Pinpoint the cell where the given text exists, returning its (X, Y) midpoint coordinate. 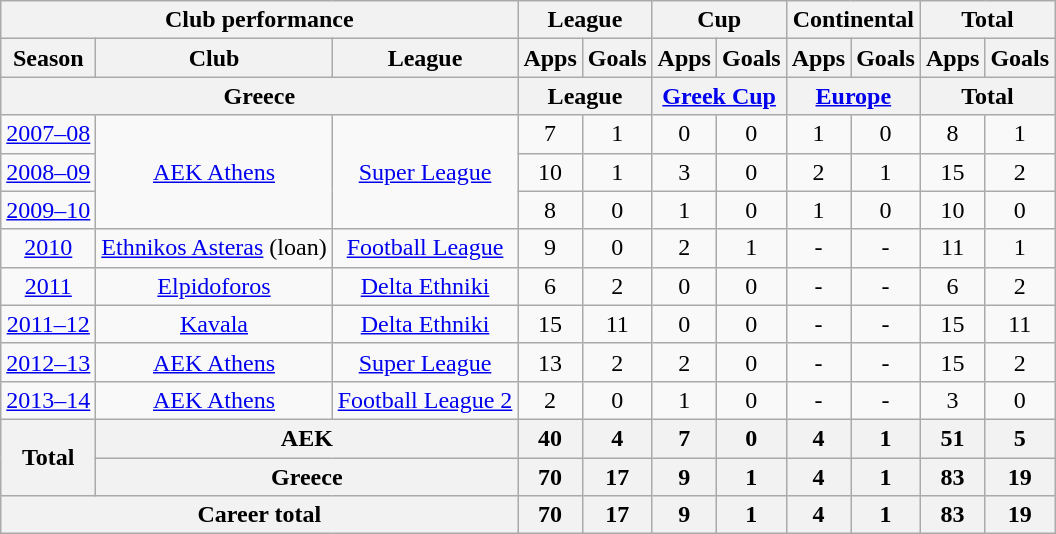
AEK (307, 438)
Ethnikos Asteras (loan) (214, 248)
Kavala (214, 324)
2012–13 (48, 362)
2007–08 (48, 134)
2013–14 (48, 400)
Career total (260, 515)
Continental (853, 20)
2008–09 (48, 172)
2011–12 (48, 324)
Club performance (260, 20)
40 (550, 438)
Football League (425, 248)
Season (48, 58)
2010 (48, 248)
13 (550, 362)
Football League 2 (425, 400)
5 (1020, 438)
2011 (48, 286)
Cup (719, 20)
Club (214, 58)
2009–10 (48, 210)
Greek Cup (719, 96)
51 (952, 438)
Elpidoforos (214, 286)
Europe (853, 96)
